From the cell containing the given text, extract its center point as [x, y] coordinate. 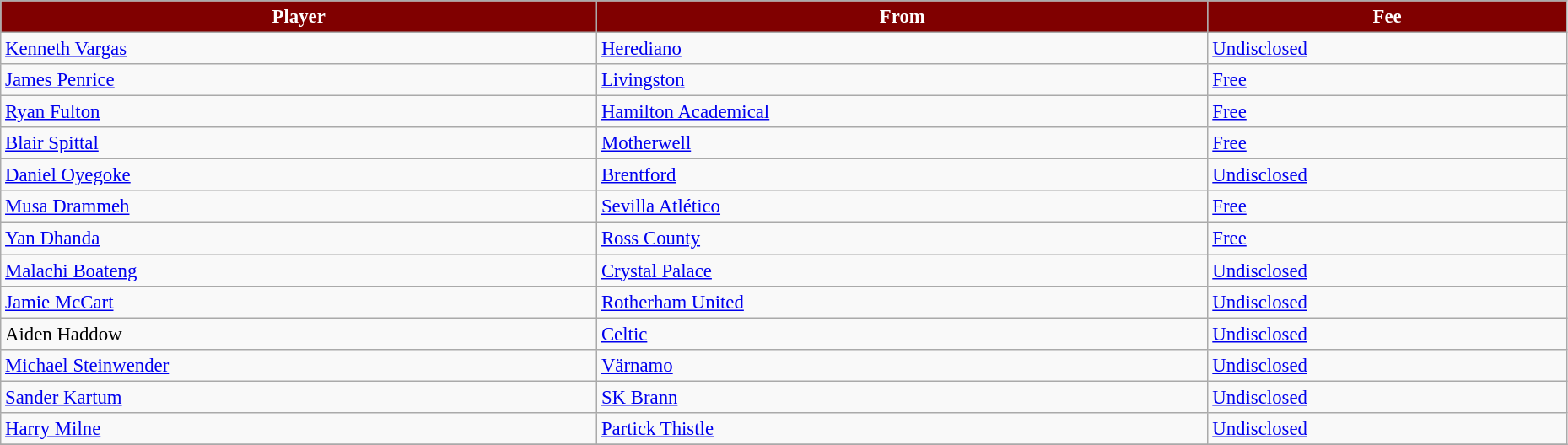
Yan Dhanda [299, 239]
Fee [1387, 17]
Motherwell [903, 143]
Blair Spittal [299, 143]
Michael Steinwender [299, 365]
Crystal Palace [903, 271]
Brentford [903, 175]
Malachi Boateng [299, 271]
Värnamo [903, 365]
Livingston [903, 80]
Hamilton Academical [903, 112]
Daniel Oyegoke [299, 175]
Musa Drammeh [299, 206]
Aiden Haddow [299, 334]
Harry Milne [299, 429]
Sevilla Atlético [903, 206]
Kenneth Vargas [299, 49]
Ross County [903, 239]
Partick Thistle [903, 429]
From [903, 17]
James Penrice [299, 80]
Herediano [903, 49]
Ryan Fulton [299, 112]
Player [299, 17]
SK Brann [903, 397]
Rotherham United [903, 302]
Celtic [903, 334]
Jamie McCart [299, 302]
Sander Kartum [299, 397]
